Identify which cell holds the provided text, then report its [x, y] central coordinate. 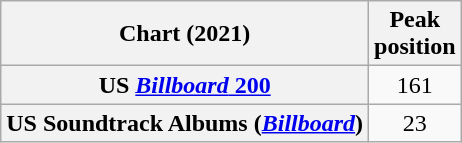
Peakposition [415, 34]
US Soundtrack Albums (Billboard) [185, 123]
161 [415, 85]
Chart (2021) [185, 34]
23 [415, 123]
US Billboard 200 [185, 85]
